Search for the cell housing the specified text and yield its (x, y) center coordinate. 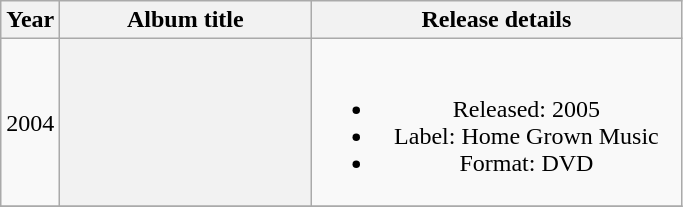
2004 (30, 122)
Year (30, 20)
Released: 2005Label: Home Grown MusicFormat: DVD (496, 122)
Release details (496, 20)
Album title (186, 20)
